Capture the cell that displays the provided text and extract its [x, y] central coordinate. 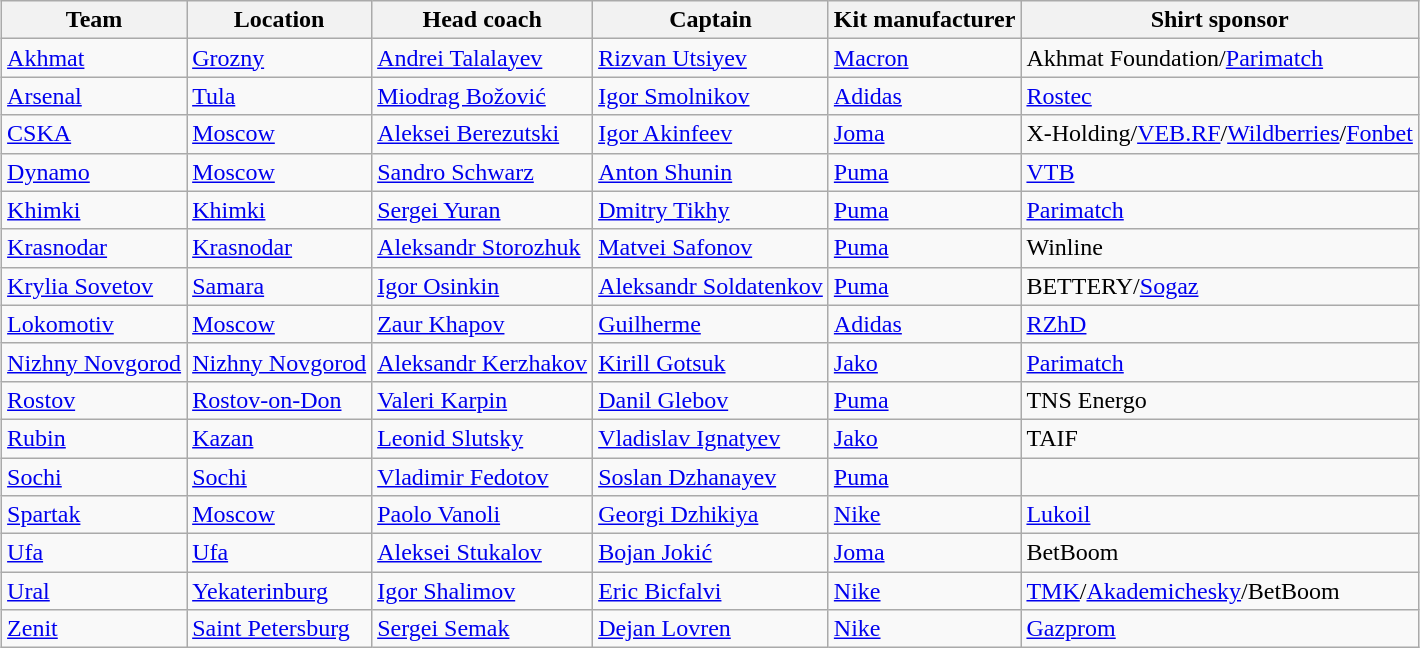
Bojan Jokić [711, 553]
Lukoil [1220, 515]
Shirt sponsor [1220, 20]
TAIF [1220, 438]
Anton Shunin [711, 172]
Lokomotiv [94, 324]
Andrei Talalayev [482, 58]
Rostov [94, 400]
Leonid Slutsky [482, 438]
Akhmat Foundation/Parimatch [1220, 58]
Captain [711, 20]
Macron [924, 58]
Winline [1220, 248]
Igor Akinfeev [711, 134]
Igor Shalimov [482, 591]
Head coach [482, 20]
Paolo Vanoli [482, 515]
Soslan Dzhanayev [711, 477]
BetBoom [1220, 553]
Krylia Sovetov [94, 286]
RZhD [1220, 324]
Zaur Khapov [482, 324]
Sergei Yuran [482, 210]
Aleksandr Kerzhakov [482, 362]
Kirill Gotsuk [711, 362]
Kit manufacturer [924, 20]
Sergei Semak [482, 629]
Danil Glebov [711, 400]
VTB [1220, 172]
Dejan Lovren [711, 629]
Aleksandr Storozhuk [482, 248]
Akhmat [94, 58]
Aleksei Stukalov [482, 553]
Yekaterinburg [280, 591]
Georgi Dzhikiya [711, 515]
Samara [280, 286]
Dmitry Tikhy [711, 210]
CSKA [94, 134]
Dynamo [94, 172]
Arsenal [94, 96]
Sandro Schwarz [482, 172]
Miodrag Božović [482, 96]
Valeri Karpin [482, 400]
Aleksandr Soldatenkov [711, 286]
Igor Smolnikov [711, 96]
Guilherme [711, 324]
Tula [280, 96]
TNS Energo [1220, 400]
Gazprom [1220, 629]
Team [94, 20]
Rostec [1220, 96]
Saint Petersburg [280, 629]
Location [280, 20]
Aleksei Berezutski [482, 134]
BETTERY/Sogaz [1220, 286]
Igor Osinkin [482, 286]
Rubin [94, 438]
Rostov-on-Don [280, 400]
Rizvan Utsiyev [711, 58]
Zenit [94, 629]
X-Holding/VEB.RF/Wildberries/Fonbet [1220, 134]
Matvei Safonov [711, 248]
Kazan [280, 438]
Eric Bicfalvi [711, 591]
Grozny [280, 58]
Vladimir Fedotov [482, 477]
Vladislav Ignatyev [711, 438]
Spartak [94, 515]
Ural [94, 591]
TMK/Akademichesky/BetBoom [1220, 591]
